For the text-containing cell, return its midpoint in (X, Y) coordinate format. 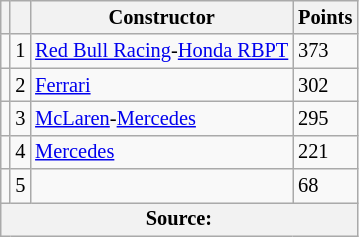
5 (20, 186)
Constructor (162, 17)
221 (325, 152)
1 (20, 51)
3 (20, 118)
Ferrari (162, 85)
373 (325, 51)
Mercedes (162, 152)
Points (325, 17)
Red Bull Racing-Honda RBPT (162, 51)
295 (325, 118)
68 (325, 186)
4 (20, 152)
2 (20, 85)
McLaren-Mercedes (162, 118)
302 (325, 85)
Source: (179, 219)
